From the cell containing the given text, extract its center point as [X, Y] coordinate. 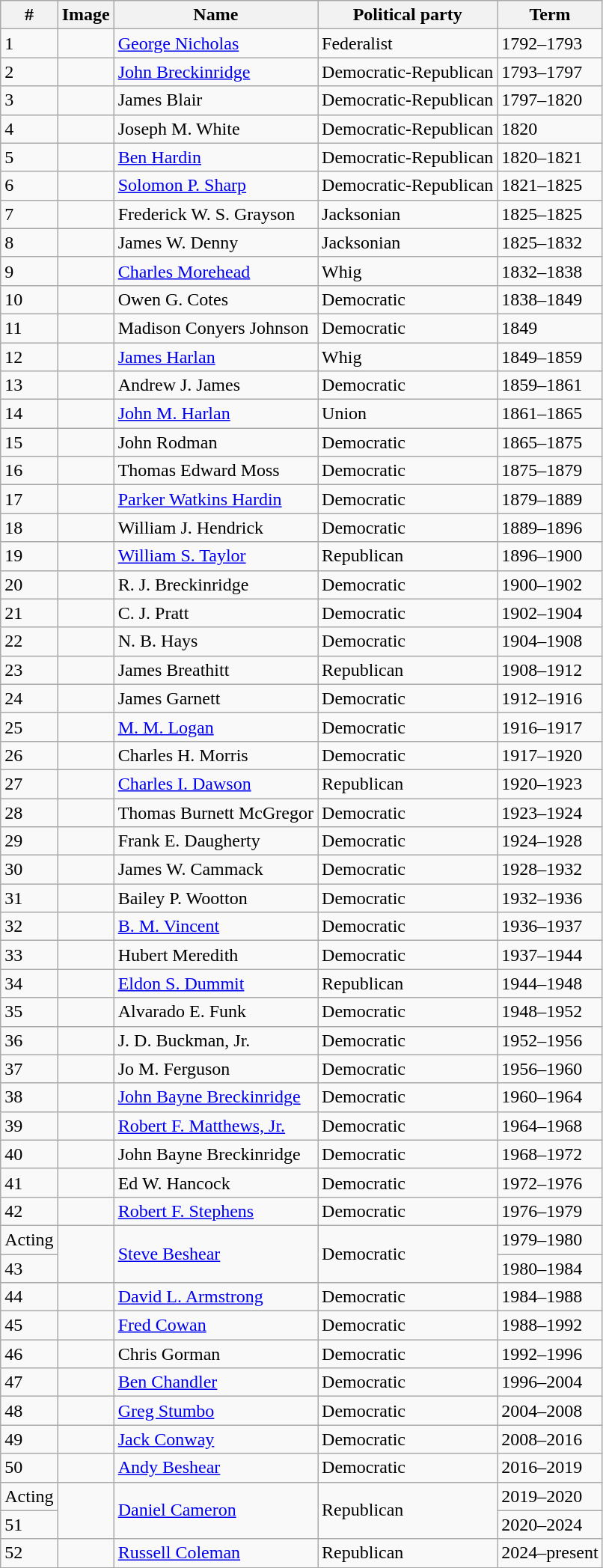
10 [29, 299]
Solomon P. Sharp [215, 186]
J. D. Buckman, Jr. [215, 1040]
1944–1948 [550, 983]
47 [29, 1382]
1 [29, 43]
52 [29, 1553]
1865–1875 [550, 442]
# [29, 15]
1988–1992 [550, 1326]
John M. Harlan [215, 414]
M. M. Logan [215, 727]
42 [29, 1211]
1936–1937 [550, 927]
21 [29, 613]
35 [29, 1012]
Fred Cowan [215, 1326]
4 [29, 129]
1797–1820 [550, 100]
Parker Watkins Hardin [215, 499]
1849–1859 [550, 357]
30 [29, 870]
R. J. Breckinridge [215, 585]
20 [29, 585]
James W. Cammack [215, 870]
17 [29, 499]
11 [29, 328]
James Breathitt [215, 670]
James W. Denny [215, 242]
6 [29, 186]
1902–1904 [550, 613]
1912–1916 [550, 698]
Frederick W. S. Grayson [215, 214]
1793–1797 [550, 72]
1849 [550, 328]
Alvarado E. Funk [215, 1012]
1992–1996 [550, 1354]
44 [29, 1297]
12 [29, 357]
B. M. Vincent [215, 927]
38 [29, 1097]
Union [408, 414]
16 [29, 471]
1832–1838 [550, 271]
Federalist [408, 43]
13 [29, 385]
John Breckinridge [215, 72]
Steve Beshear [215, 1254]
7 [29, 214]
39 [29, 1126]
40 [29, 1154]
1948–1952 [550, 1012]
2020–2024 [550, 1525]
36 [29, 1040]
48 [29, 1411]
22 [29, 641]
1976–1979 [550, 1211]
46 [29, 1354]
Charles I. Dawson [215, 784]
Jack Conway [215, 1439]
Joseph M. White [215, 129]
Daniel Cameron [215, 1510]
32 [29, 927]
43 [29, 1269]
Ben Hardin [215, 157]
Hubert Meredith [215, 955]
Robert F. Matthews, Jr. [215, 1126]
William S. Taylor [215, 556]
Thomas Edward Moss [215, 471]
Charles H. Morris [215, 755]
John Rodman [215, 442]
1820 [550, 129]
Ben Chandler [215, 1382]
34 [29, 983]
50 [29, 1468]
1960–1964 [550, 1097]
1968–1972 [550, 1154]
Name [215, 15]
2024–present [550, 1553]
Madison Conyers Johnson [215, 328]
51 [29, 1525]
2004–2008 [550, 1411]
1928–1932 [550, 870]
1979–1980 [550, 1239]
31 [29, 898]
37 [29, 1069]
29 [29, 841]
28 [29, 812]
Term [550, 15]
18 [29, 528]
1972–1976 [550, 1183]
Owen G. Cotes [215, 299]
1879–1889 [550, 499]
1838–1849 [550, 299]
Bailey P. Wootton [215, 898]
C. J. Pratt [215, 613]
Robert F. Stephens [215, 1211]
1996–2004 [550, 1382]
1861–1865 [550, 414]
33 [29, 955]
25 [29, 727]
1908–1912 [550, 670]
Thomas Burnett McGregor [215, 812]
2016–2019 [550, 1468]
1896–1900 [550, 556]
1904–1908 [550, 641]
1917–1920 [550, 755]
24 [29, 698]
49 [29, 1439]
1932–1936 [550, 898]
1792–1793 [550, 43]
45 [29, 1326]
1859–1861 [550, 385]
Eldon S. Dummit [215, 983]
5 [29, 157]
27 [29, 784]
George Nicholas [215, 43]
14 [29, 414]
William J. Hendrick [215, 528]
David L. Armstrong [215, 1297]
1984–1988 [550, 1297]
Andy Beshear [215, 1468]
1875–1879 [550, 471]
1980–1984 [550, 1269]
1821–1825 [550, 186]
James Harlan [215, 357]
Andrew J. James [215, 385]
1923–1924 [550, 812]
Political party [408, 15]
8 [29, 242]
Image [85, 15]
1964–1968 [550, 1126]
Chris Gorman [215, 1354]
James Garnett [215, 698]
41 [29, 1183]
1952–1956 [550, 1040]
1825–1825 [550, 214]
9 [29, 271]
Greg Stumbo [215, 1411]
1900–1902 [550, 585]
26 [29, 755]
1956–1960 [550, 1069]
1916–1917 [550, 727]
Frank E. Daugherty [215, 841]
19 [29, 556]
Russell Coleman [215, 1553]
Ed W. Hancock [215, 1183]
2008–2016 [550, 1439]
1920–1923 [550, 784]
2019–2020 [550, 1496]
James Blair [215, 100]
1820–1821 [550, 157]
2 [29, 72]
1924–1928 [550, 841]
1889–1896 [550, 528]
23 [29, 670]
3 [29, 100]
15 [29, 442]
1825–1832 [550, 242]
N. B. Hays [215, 641]
Charles Morehead [215, 271]
1937–1944 [550, 955]
Jo M. Ferguson [215, 1069]
